Provide the [x, y] coordinate of the cell's center where the given text is located.  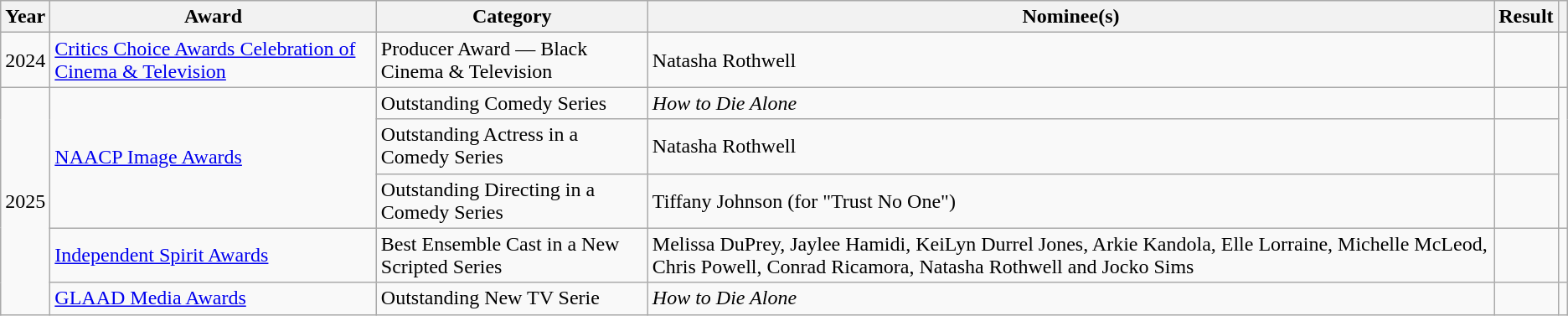
Independent Spirit Awards [213, 255]
Outstanding Directing in a Comedy Series [512, 201]
2025 [25, 201]
Result [1526, 17]
Producer Award — Black Cinema & Television [512, 60]
Critics Choice Awards Celebration of Cinema & Television [213, 60]
Nominee(s) [1070, 17]
Award [213, 17]
Best Ensemble Cast in a New Scripted Series [512, 255]
2024 [25, 60]
Category [512, 17]
Year [25, 17]
GLAAD Media Awards [213, 298]
Outstanding New TV Serie [512, 298]
NAACP Image Awards [213, 158]
Outstanding Comedy Series [512, 103]
Tiffany Johnson (for "Trust No One") [1070, 201]
Outstanding Actress in a Comedy Series [512, 146]
